From the cell containing the given text, extract its center point as (x, y) coordinate. 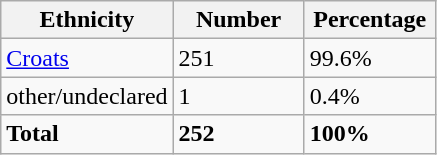
100% (370, 134)
251 (238, 58)
0.4% (370, 96)
other/undeclared (87, 96)
Number (238, 20)
252 (238, 134)
Ethnicity (87, 20)
99.6% (370, 58)
Croats (87, 58)
1 (238, 96)
Total (87, 134)
Percentage (370, 20)
